Find where the given text appears and provide that cell's center as [X, Y] coordinate. 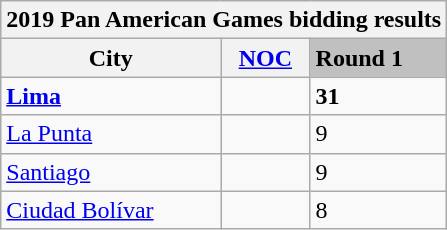
La Punta [111, 134]
31 [378, 96]
Lima [111, 96]
Ciudad Bolívar [111, 210]
2019 Pan American Games bidding results [224, 20]
NOC [266, 58]
Round 1 [378, 58]
Santiago [111, 172]
8 [378, 210]
City [111, 58]
